Detect which cell encompasses the target text, then output its (x, y) center coordinate. 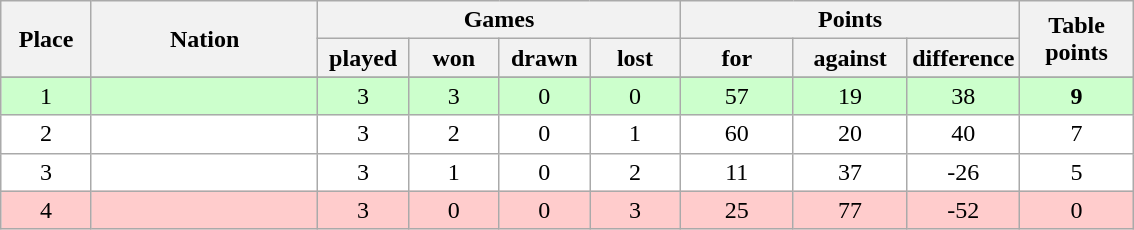
-26 (964, 172)
against (850, 58)
60 (736, 134)
4 (46, 210)
11 (736, 172)
40 (964, 134)
9 (1076, 96)
77 (850, 210)
played (364, 58)
57 (736, 96)
difference (964, 58)
38 (964, 96)
Tablepoints (1076, 39)
7 (1076, 134)
for (736, 58)
19 (850, 96)
Nation (204, 39)
37 (850, 172)
Place (46, 39)
Points (850, 20)
20 (850, 134)
Games (499, 20)
5 (1076, 172)
lost (636, 58)
drawn (544, 58)
won (454, 58)
-52 (964, 210)
25 (736, 210)
